Output the [x, y] coordinate of the center of the cell containing the given text.  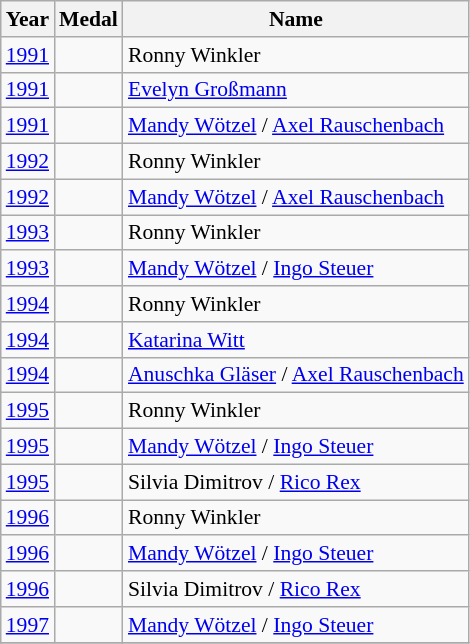
Name [296, 19]
Katarina Witt [296, 340]
1997 [28, 625]
Evelyn Großmann [296, 90]
Medal [88, 19]
Anuschka Gläser / Axel Rauschenbach [296, 375]
Year [28, 19]
